Provide the [x, y] coordinate of the cell's center where the given text is located.  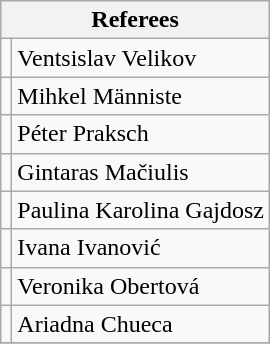
Veronika Obertová [141, 286]
Ventsislav Velikov [141, 58]
Referees [136, 20]
Mihkel Männiste [141, 96]
Ariadna Chueca [141, 324]
Gintaras Mačiulis [141, 172]
Paulina Karolina Gajdosz [141, 210]
Péter Praksch [141, 134]
Ivana Ivanović [141, 248]
